Determine the (X, Y) coordinate at the center of the cell enclosing the given text.  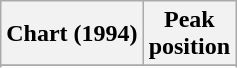
Peakposition (189, 34)
Chart (1994) (72, 34)
